Provide the [X, Y] coordinate of the cell's center where the given text is located.  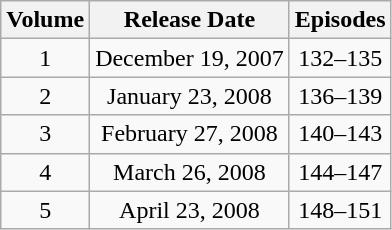
March 26, 2008 [190, 172]
136–139 [340, 96]
Release Date [190, 20]
5 [46, 210]
3 [46, 134]
Volume [46, 20]
December 19, 2007 [190, 58]
4 [46, 172]
1 [46, 58]
132–135 [340, 58]
148–151 [340, 210]
April 23, 2008 [190, 210]
144–147 [340, 172]
2 [46, 96]
February 27, 2008 [190, 134]
January 23, 2008 [190, 96]
140–143 [340, 134]
Episodes [340, 20]
